Capture the cell that displays the provided text and extract its (x, y) central coordinate. 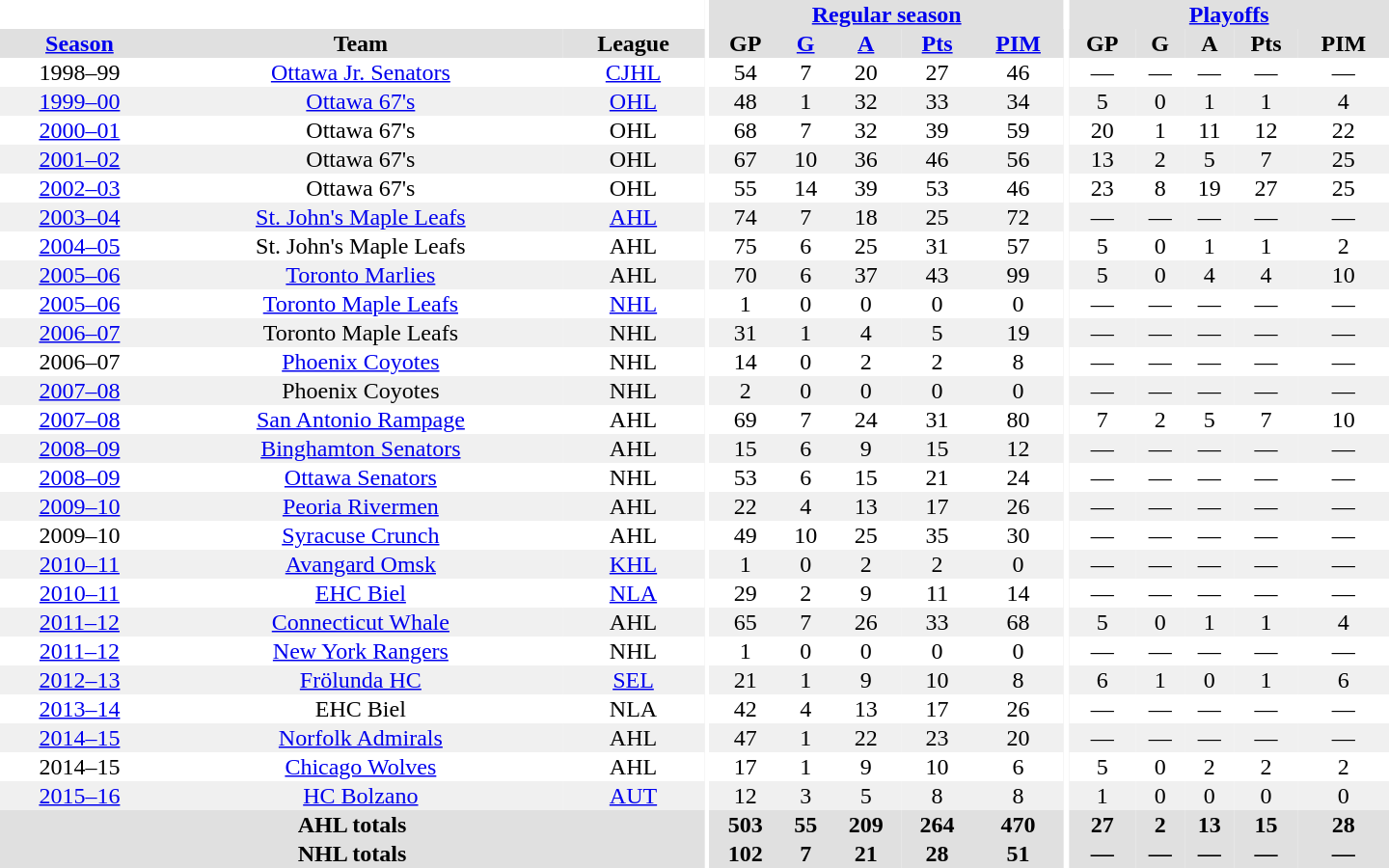
56 (1019, 159)
48 (746, 101)
2002–03 (79, 188)
54 (746, 72)
NHL totals (352, 854)
Binghamton Senators (361, 448)
3 (806, 796)
264 (938, 825)
47 (746, 738)
503 (746, 825)
Team (361, 43)
42 (746, 709)
69 (746, 420)
Toronto Marlies (361, 275)
1999–00 (79, 101)
65 (746, 622)
2000–01 (79, 130)
KHL (633, 564)
57 (1019, 246)
1998–99 (79, 72)
Chicago Wolves (361, 767)
HC Bolzano (361, 796)
34 (1019, 101)
67 (746, 159)
Ottawa Jr. Senators (361, 72)
2015–16 (79, 796)
2012–13 (79, 680)
2013–14 (79, 709)
43 (938, 275)
59 (1019, 130)
35 (938, 535)
CJHL (633, 72)
75 (746, 246)
SEL (633, 680)
Season (79, 43)
80 (1019, 420)
37 (866, 275)
League (633, 43)
72 (1019, 217)
AHL totals (352, 825)
Peoria Rivermen (361, 506)
74 (746, 217)
102 (746, 854)
Avangard Omsk (361, 564)
Ottawa Senators (361, 477)
2003–04 (79, 217)
AUT (633, 796)
30 (1019, 535)
99 (1019, 275)
Connecticut Whale (361, 622)
36 (866, 159)
70 (746, 275)
51 (1019, 854)
Syracuse Crunch (361, 535)
2004–05 (79, 246)
Playoffs (1229, 14)
18 (866, 217)
29 (746, 593)
Regular season (887, 14)
Norfolk Admirals (361, 738)
470 (1019, 825)
Frölunda HC (361, 680)
New York Rangers (361, 651)
San Antonio Rampage (361, 420)
2001–02 (79, 159)
209 (866, 825)
49 (746, 535)
